Search for the cell housing the specified text and yield its (x, y) center coordinate. 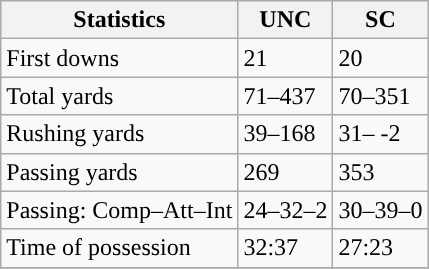
UNC (286, 20)
24–32–2 (286, 210)
SC (380, 20)
Time of possession (120, 248)
70–351 (380, 96)
First downs (120, 58)
269 (286, 172)
71–437 (286, 96)
30–39–0 (380, 210)
20 (380, 58)
Total yards (120, 96)
Statistics (120, 20)
Rushing yards (120, 134)
21 (286, 58)
27:23 (380, 248)
Passing: Comp–Att–Int (120, 210)
353 (380, 172)
31– -2 (380, 134)
39–168 (286, 134)
Passing yards (120, 172)
32:37 (286, 248)
